Determine the [x, y] coordinate at the center of the cell enclosing the given text.  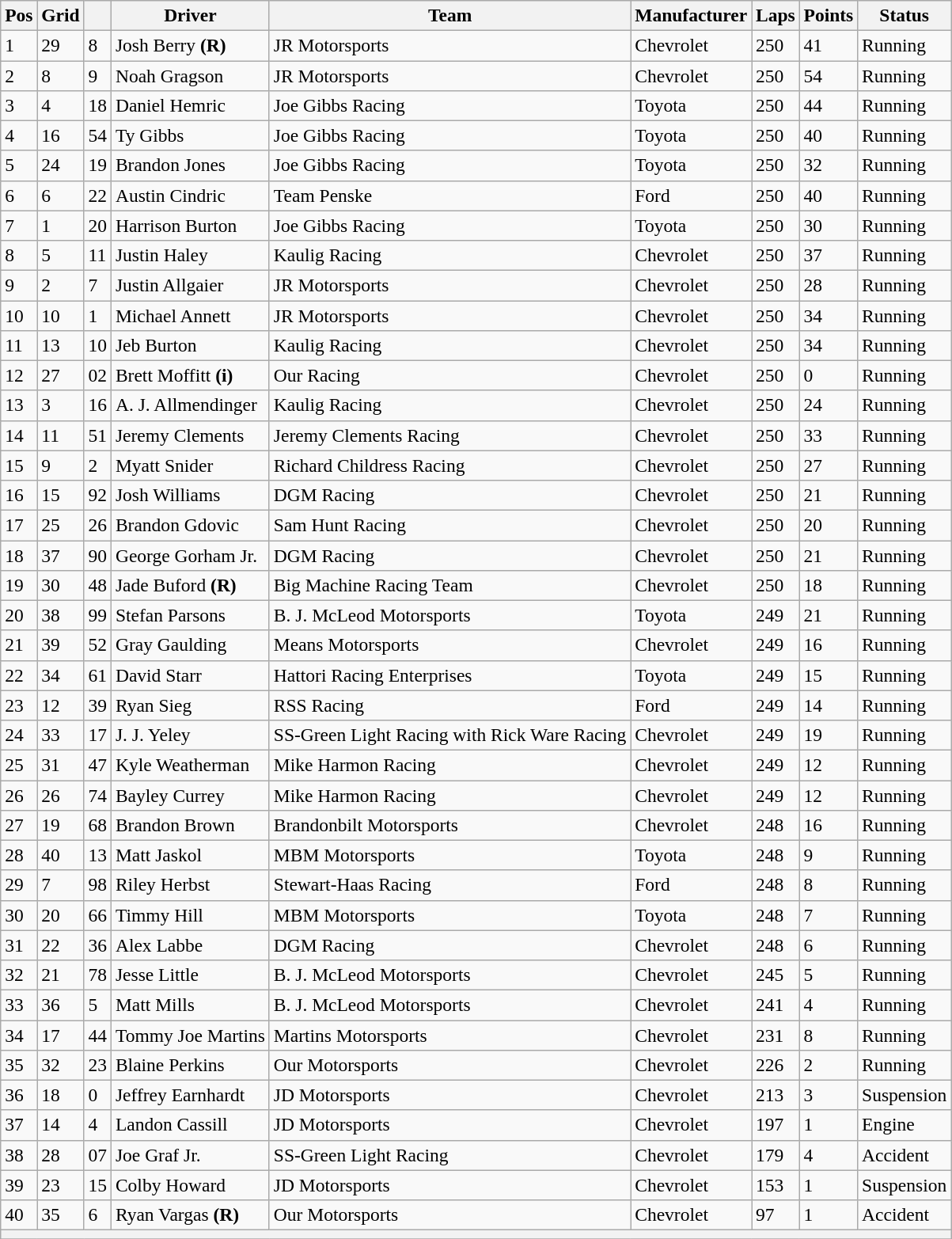
Colby Howard [190, 1185]
Our Racing [449, 375]
Matt Mills [190, 1005]
98 [97, 885]
Michael Annett [190, 315]
Team [449, 15]
Hattori Racing Enterprises [449, 675]
99 [97, 615]
Sam Hunt Racing [449, 525]
78 [97, 975]
Ryan Vargas (R) [190, 1214]
Brandon Gdovic [190, 525]
Status [905, 15]
Manufacturer [692, 15]
Blaine Perkins [190, 1065]
Martins Motorsports [449, 1035]
Timmy Hill [190, 915]
RSS Racing [449, 705]
Jeffrey Earnhardt [190, 1095]
61 [97, 675]
Justin Allgaier [190, 285]
Jeremy Clements Racing [449, 435]
Big Machine Racing Team [449, 585]
74 [97, 795]
Pos [19, 15]
Jesse Little [190, 975]
Alex Labbe [190, 945]
Brett Moffitt (i) [190, 375]
231 [776, 1035]
179 [776, 1155]
Jeb Burton [190, 345]
197 [776, 1125]
Daniel Hemric [190, 105]
213 [776, 1095]
47 [97, 765]
90 [97, 555]
Myatt Snider [190, 466]
Tommy Joe Martins [190, 1035]
Landon Cassill [190, 1125]
Laps [776, 15]
97 [776, 1214]
George Gorham Jr. [190, 555]
02 [97, 375]
Driver [190, 15]
Matt Jaskol [190, 855]
226 [776, 1065]
Kyle Weatherman [190, 765]
07 [97, 1155]
David Starr [190, 675]
Brandon Brown [190, 825]
Josh Williams [190, 495]
Stefan Parsons [190, 615]
Brandon Jones [190, 165]
92 [97, 495]
66 [97, 915]
153 [776, 1185]
Noah Gragson [190, 75]
241 [776, 1005]
Points [829, 15]
Stewart-Haas Racing [449, 885]
Harrison Burton [190, 226]
Gray Gaulding [190, 645]
48 [97, 585]
Joe Graf Jr. [190, 1155]
Ty Gibbs [190, 135]
Ryan Sieg [190, 705]
52 [97, 645]
Richard Childress Racing [449, 466]
Jade Buford (R) [190, 585]
Austin Cindric [190, 196]
Bayley Currey [190, 795]
A. J. Allmendinger [190, 405]
SS-Green Light Racing [449, 1155]
Riley Herbst [190, 885]
68 [97, 825]
SS-Green Light Racing with Rick Ware Racing [449, 735]
Brandonbilt Motorsports [449, 825]
Team Penske [449, 196]
51 [97, 435]
41 [829, 45]
J. J. Yeley [190, 735]
245 [776, 975]
Justin Haley [190, 255]
Grid [60, 15]
Engine [905, 1125]
Jeremy Clements [190, 435]
Josh Berry (R) [190, 45]
Means Motorsports [449, 645]
